Return the (X, Y) coordinate for the center point of the cell that contains the specified text.  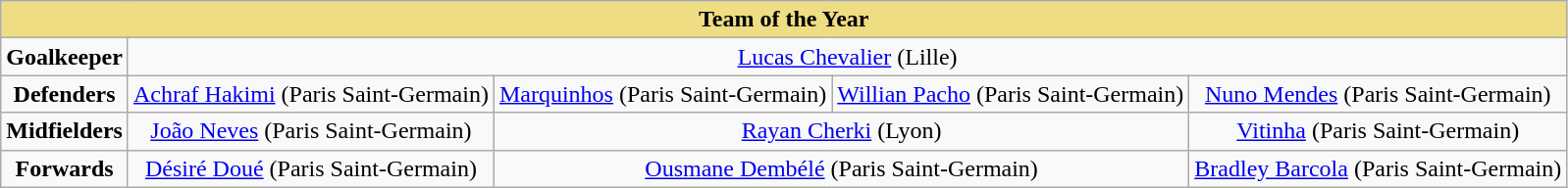
Achraf Hakimi (Paris Saint-Germain) (310, 94)
Vitinha (Paris Saint-Germain) (1378, 131)
João Neves (Paris Saint-Germain) (310, 131)
Team of the Year (784, 20)
Rayan Cherki (Lyon) (841, 131)
Willian Pacho (Paris Saint-Germain) (1011, 94)
Goalkeeper (65, 57)
Midfielders (65, 131)
Désiré Doué (Paris Saint-Germain) (310, 168)
Marquinhos (Paris Saint-Germain) (662, 94)
Ousmane Dembélé (Paris Saint-Germain) (841, 168)
Bradley Barcola (Paris Saint-Germain) (1378, 168)
Nuno Mendes (Paris Saint-Germain) (1378, 94)
Defenders (65, 94)
Lucas Chevalier (Lille) (847, 57)
Forwards (65, 168)
